Provide the [x, y] coordinate of the cell's center where the given text is located.  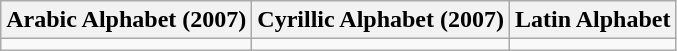
Arabic Alphabet (2007) [126, 20]
Cyrillic Alphabet (2007) [381, 20]
Latin Alphabet [593, 20]
